Detect which cell encompasses the target text, then output its (x, y) center coordinate. 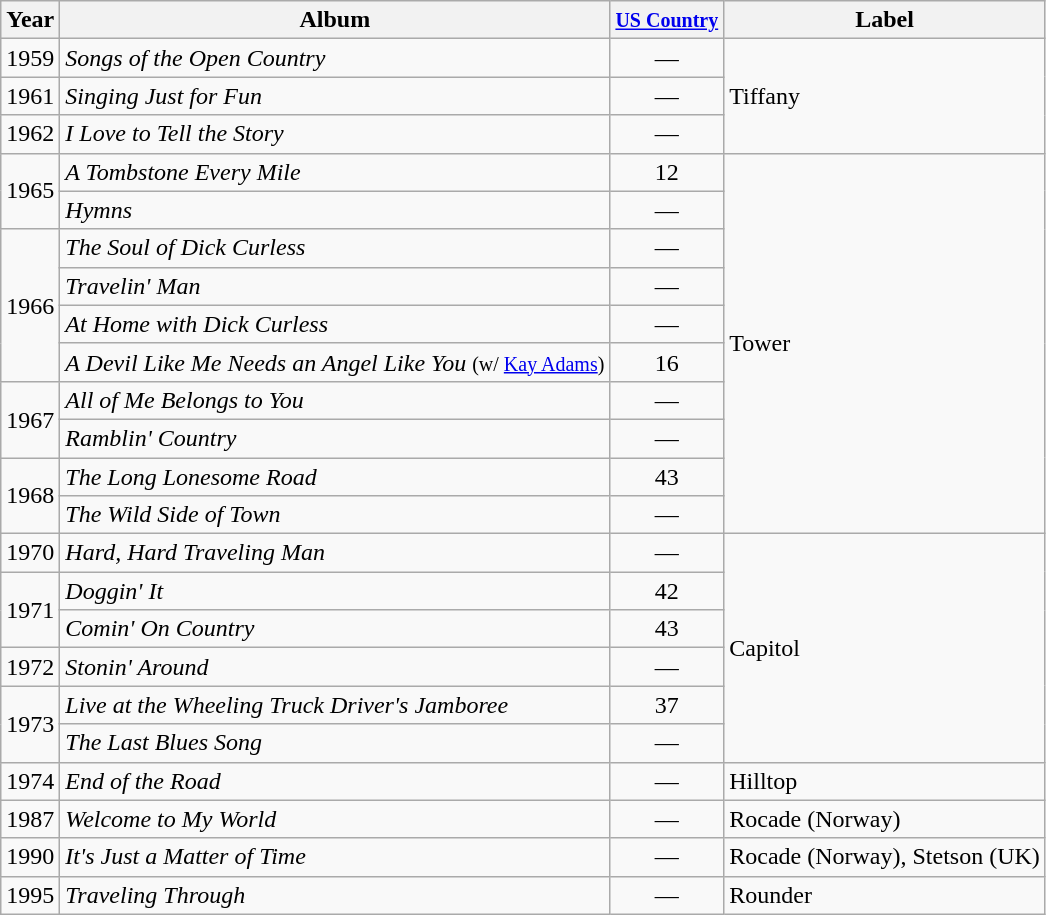
The Soul of Dick Curless (335, 248)
Tiffany (885, 96)
Hilltop (885, 781)
Hymns (335, 210)
End of the Road (335, 781)
1987 (30, 819)
Tower (885, 344)
1972 (30, 667)
Year (30, 20)
1959 (30, 58)
1962 (30, 134)
US Country (667, 20)
42 (667, 591)
1995 (30, 895)
1968 (30, 496)
1990 (30, 857)
The Wild Side of Town (335, 515)
1973 (30, 724)
Live at the Wheeling Truck Driver's Jamboree (335, 705)
Singing Just for Fun (335, 96)
Welcome to My World (335, 819)
Songs of the Open Country (335, 58)
1970 (30, 553)
Rocade (Norway), Stetson (UK) (885, 857)
Traveling Through (335, 895)
Capitol (885, 648)
Hard, Hard Traveling Man (335, 553)
Stonin' Around (335, 667)
Rounder (885, 895)
Label (885, 20)
Ramblin' Country (335, 438)
A Devil Like Me Needs an Angel Like You (w/ Kay Adams) (335, 362)
Comin' On Country (335, 629)
It's Just a Matter of Time (335, 857)
The Long Lonesome Road (335, 477)
37 (667, 705)
12 (667, 172)
Travelin' Man (335, 286)
All of Me Belongs to You (335, 400)
1971 (30, 610)
At Home with Dick Curless (335, 324)
A Tombstone Every Mile (335, 172)
The Last Blues Song (335, 743)
Rocade (Norway) (885, 819)
1974 (30, 781)
1961 (30, 96)
16 (667, 362)
Album (335, 20)
I Love to Tell the Story (335, 134)
1967 (30, 419)
1965 (30, 191)
Doggin' It (335, 591)
1966 (30, 305)
